Detect which cell encompasses the target text, then output its (X, Y) center coordinate. 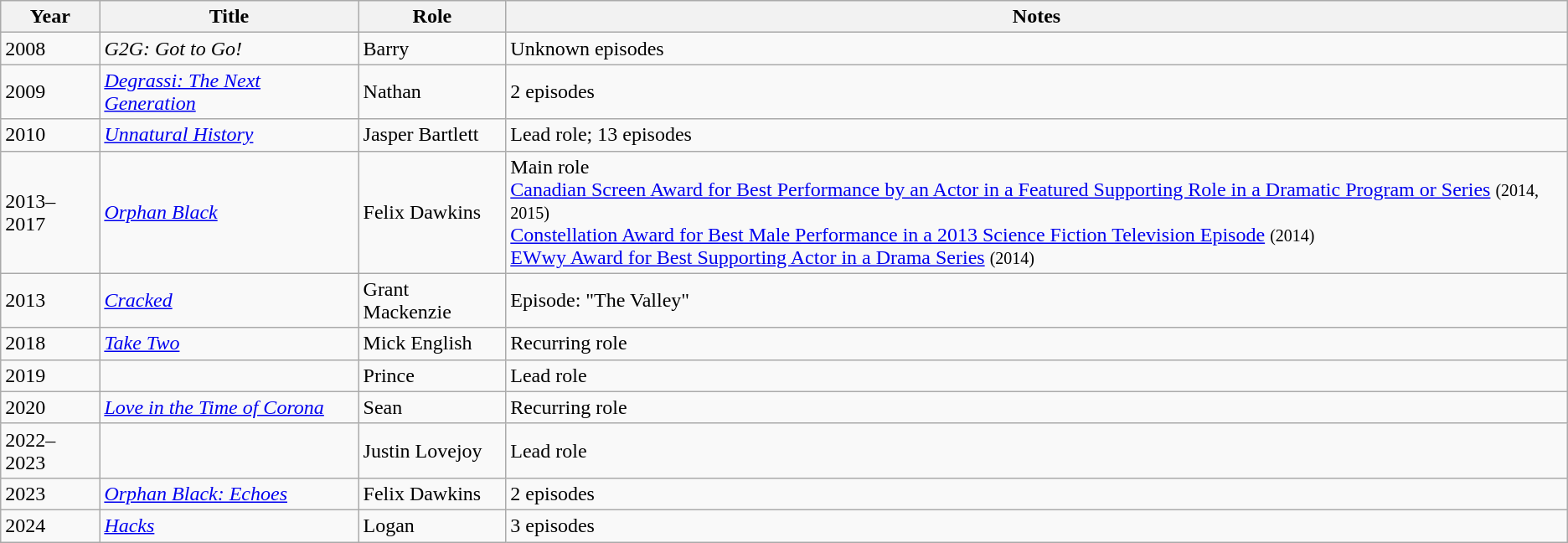
Justin Lovejoy (432, 451)
2022–2023 (50, 451)
Unknown episodes (1037, 49)
3 episodes (1037, 525)
Take Two (230, 344)
G2G: Got to Go! (230, 49)
Cracked (230, 300)
Degrassi: The Next Generation (230, 92)
Sean (432, 407)
2019 (50, 375)
Orphan Black: Echoes (230, 494)
Unnatural History (230, 135)
Love in the Time of Corona (230, 407)
2013 (50, 300)
2013–2017 (50, 212)
Grant Mackenzie (432, 300)
Prince (432, 375)
Logan (432, 525)
Nathan (432, 92)
2023 (50, 494)
2024 (50, 525)
Notes (1037, 17)
Jasper Bartlett (432, 135)
Hacks (230, 525)
Role (432, 17)
Orphan Black (230, 212)
2020 (50, 407)
Episode: "The Valley" (1037, 300)
2010 (50, 135)
Mick English (432, 344)
Barry (432, 49)
Title (230, 17)
2018 (50, 344)
2008 (50, 49)
2009 (50, 92)
Lead role; 13 episodes (1037, 135)
Year (50, 17)
